From the cell containing the given text, extract its center point as (X, Y) coordinate. 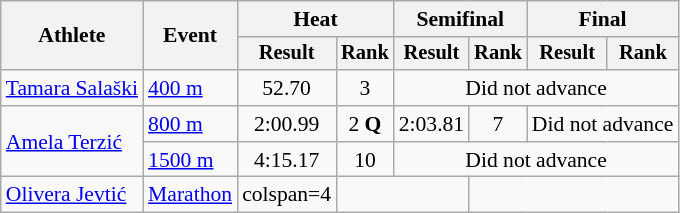
Tamara Salaški (72, 88)
Final (603, 19)
7 (498, 124)
colspan=4 (286, 195)
800 m (190, 124)
Heat (316, 19)
400 m (190, 88)
Amela Terzić (72, 142)
Olivera Jevtić (72, 195)
2 Q (365, 124)
10 (365, 160)
Athlete (72, 36)
Event (190, 36)
2:03.81 (432, 124)
4:15.17 (286, 160)
Marathon (190, 195)
Semifinal (460, 19)
52.70 (286, 88)
2:00.99 (286, 124)
1500 m (190, 160)
3 (365, 88)
